For the text-containing cell, return its midpoint in [x, y] coordinate format. 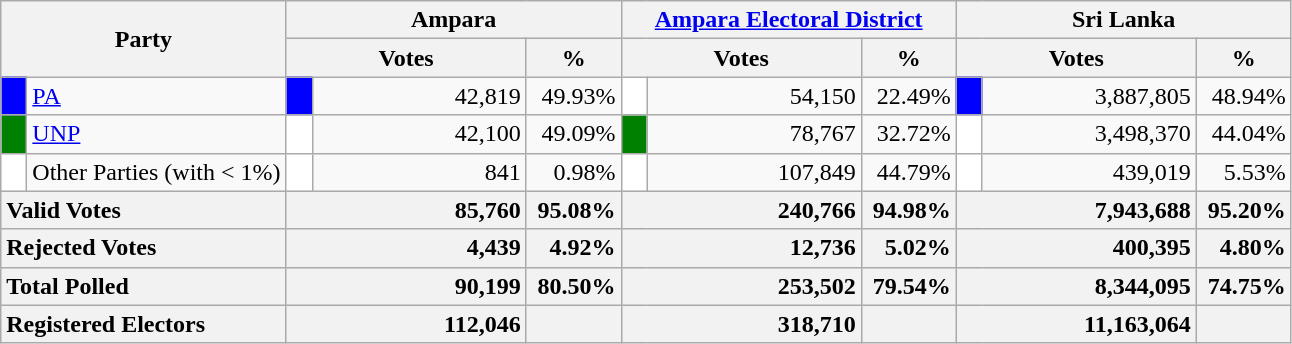
240,766 [741, 210]
4.92% [574, 248]
79.54% [908, 286]
4,439 [406, 248]
Rejected Votes [144, 248]
439,019 [1089, 172]
95.08% [574, 210]
Ampara [454, 20]
90,199 [406, 286]
841 [419, 172]
253,502 [741, 286]
94.98% [908, 210]
5.53% [1244, 172]
400,395 [1076, 248]
54,150 [754, 96]
112,046 [406, 324]
95.20% [1244, 210]
5.02% [908, 248]
74.75% [1244, 286]
80.50% [574, 286]
32.72% [908, 134]
44.79% [908, 172]
Other Parties (with < 1%) [156, 172]
4.80% [1244, 248]
Valid Votes [144, 210]
3,498,370 [1089, 134]
8,344,095 [1076, 286]
Total Polled [144, 286]
49.93% [574, 96]
42,100 [419, 134]
22.49% [908, 96]
3,887,805 [1089, 96]
49.09% [574, 134]
Sri Lanka [1124, 20]
85,760 [406, 210]
0.98% [574, 172]
Registered Electors [144, 324]
44.04% [1244, 134]
78,767 [754, 134]
UNP [156, 134]
12,736 [741, 248]
107,849 [754, 172]
42,819 [419, 96]
11,163,064 [1076, 324]
Ampara Electoral District [788, 20]
48.94% [1244, 96]
7,943,688 [1076, 210]
Party [144, 39]
318,710 [741, 324]
PA [156, 96]
